Detect which cell encompasses the target text, then output its (X, Y) center coordinate. 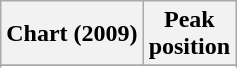
Peakposition (189, 34)
Chart (2009) (72, 34)
